Determine the [X, Y] coordinate at the center of the cell enclosing the given text.  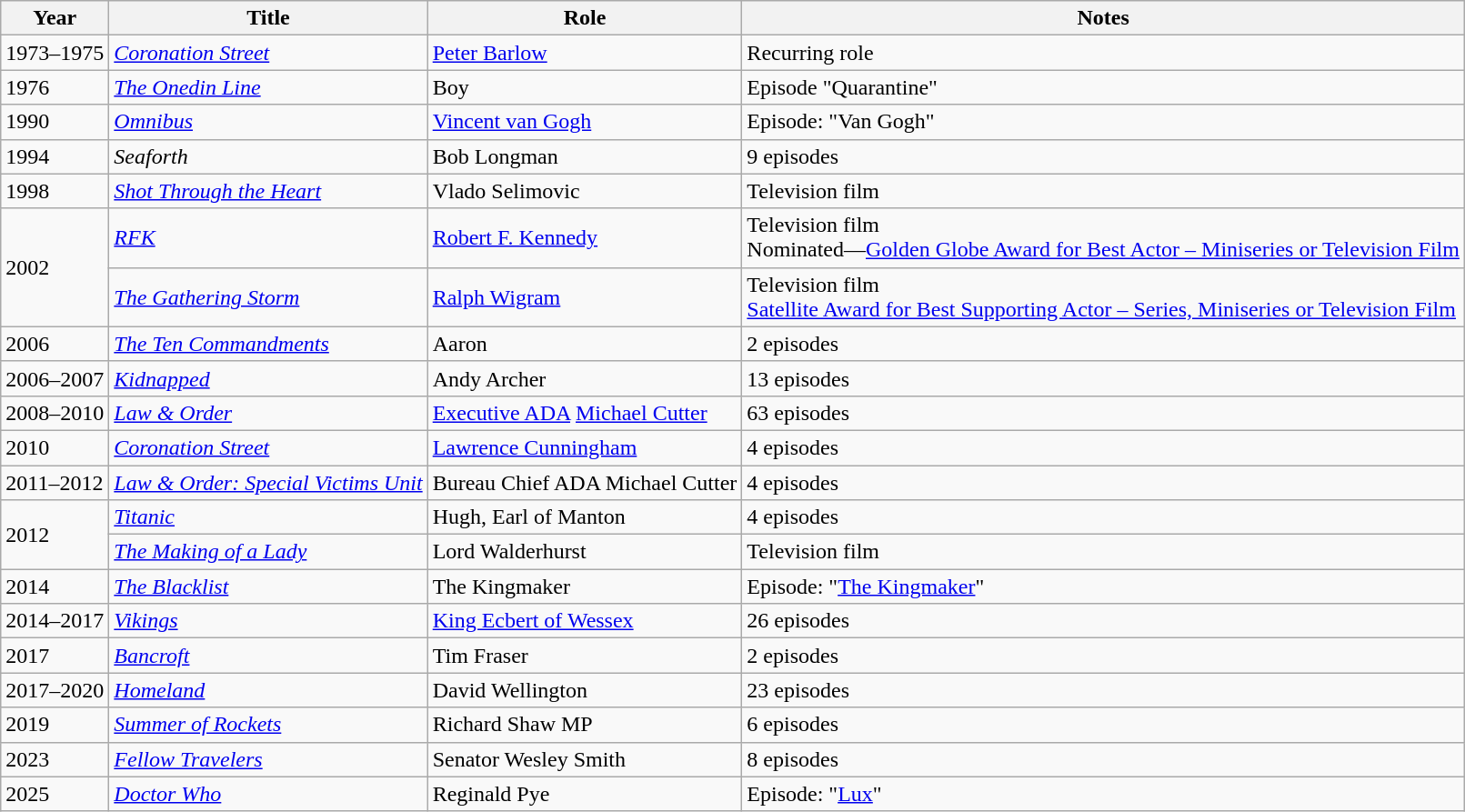
Ralph Wigram [585, 296]
2006–2007 [55, 378]
2023 [55, 759]
Summer of Rockets [268, 725]
Seaforth [268, 156]
The Onedin Line [268, 87]
2002 [55, 267]
2006 [55, 344]
Homeland [268, 690]
Episode: "Lux" [1104, 794]
1998 [55, 191]
Boy [585, 87]
Titanic [268, 517]
Bob Longman [585, 156]
Senator Wesley Smith [585, 759]
Doctor Who [268, 794]
1973–1975 [55, 53]
1990 [55, 122]
King Ecbert of Wessex [585, 621]
Episode: "Van Gogh" [1104, 122]
RFK [268, 238]
Shot Through the Heart [268, 191]
2017 [55, 656]
Richard Shaw MP [585, 725]
Television filmNominated—Golden Globe Award for Best Actor – Miniseries or Television Film [1104, 238]
Reginald Pye [585, 794]
Vlado Selimovic [585, 191]
Bureau Chief ADA Michael Cutter [585, 483]
Notes [1104, 18]
23 episodes [1104, 690]
Year [55, 18]
Bancroft [268, 656]
Omnibus [268, 122]
9 episodes [1104, 156]
Robert F. Kennedy [585, 238]
2010 [55, 447]
8 episodes [1104, 759]
Peter Barlow [585, 53]
Vincent van Gogh [585, 122]
The Kingmaker [585, 586]
Episode "Quarantine" [1104, 87]
Television filmSatellite Award for Best Supporting Actor – Series, Miniseries or Television Film [1104, 296]
1976 [55, 87]
Aaron [585, 344]
Title [268, 18]
2014 [55, 586]
2008–2010 [55, 413]
Andy Archer [585, 378]
Executive ADA Michael Cutter [585, 413]
The Making of a Lady [268, 552]
26 episodes [1104, 621]
Recurring role [1104, 53]
Kidnapped [268, 378]
Tim Fraser [585, 656]
63 episodes [1104, 413]
2014–2017 [55, 621]
Law & Order [268, 413]
The Ten Commandments [268, 344]
The Blacklist [268, 586]
Role [585, 18]
1994 [55, 156]
David Wellington [585, 690]
Episode: "The Kingmaker" [1104, 586]
2012 [55, 535]
6 episodes [1104, 725]
Lawrence Cunningham [585, 447]
Fellow Travelers [268, 759]
Vikings [268, 621]
2019 [55, 725]
Hugh, Earl of Manton [585, 517]
2017–2020 [55, 690]
Lord Walderhurst [585, 552]
2011–2012 [55, 483]
13 episodes [1104, 378]
Law & Order: Special Victims Unit [268, 483]
The Gathering Storm [268, 296]
2025 [55, 794]
